Detect which cell encompasses the target text, then output its [X, Y] center coordinate. 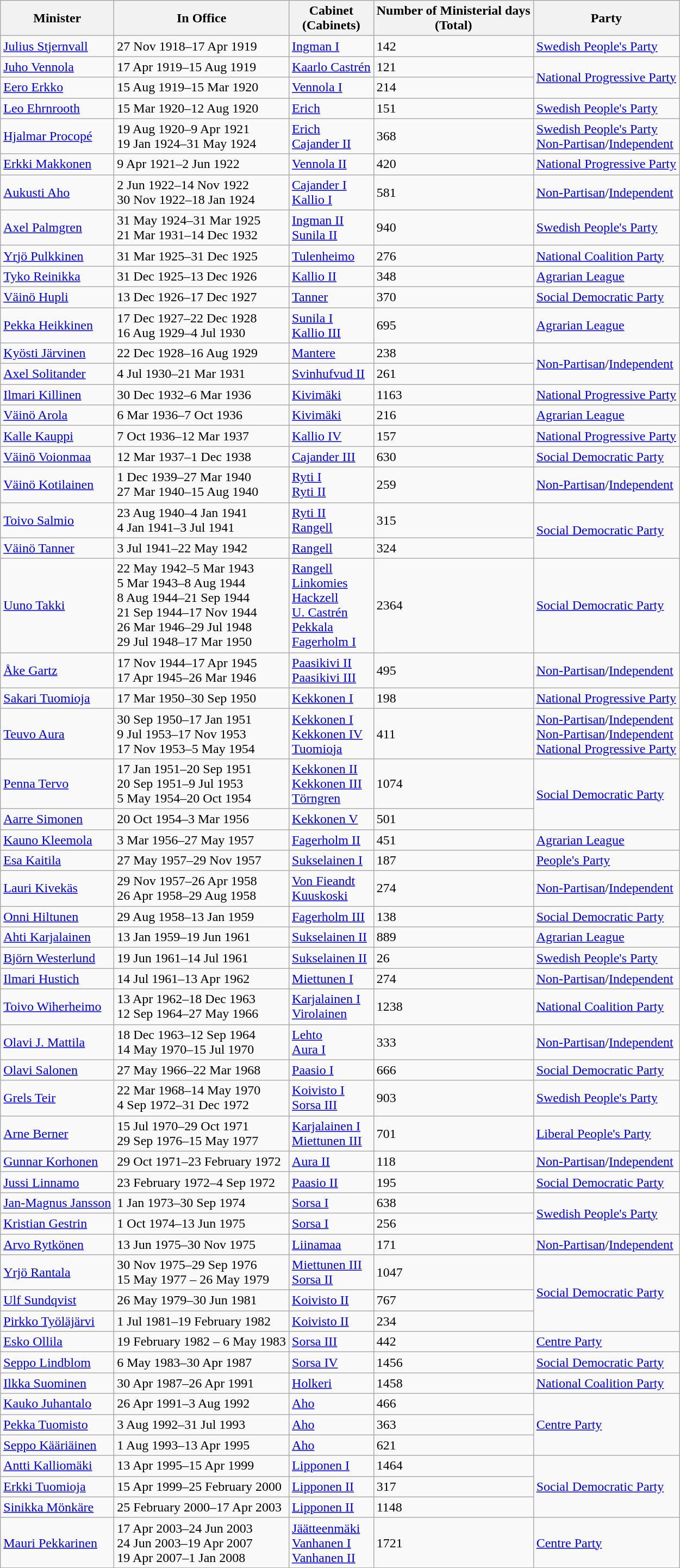
17 Apr 1919–15 Aug 1919 [202, 67]
Seppo Lindblom [58, 1362]
Uuno Takki [58, 606]
Teuvo Aura [58, 733]
198 [453, 698]
Olavi Salonen [58, 1070]
15 Apr 1999–25 February 2000 [202, 1486]
In Office [202, 18]
1074 [453, 783]
Gunnar Korhonen [58, 1161]
348 [453, 276]
31 Mar 1925–31 Dec 1925 [202, 256]
581 [453, 192]
Liinamaa [332, 1245]
638 [453, 1203]
15 Jul 1970–29 Oct 197129 Sep 1976–15 May 1977 [202, 1133]
4 Jul 1930–21 Mar 1931 [202, 374]
14 Jul 1961–13 Apr 1962 [202, 979]
Sukselainen I [332, 861]
Pekka Heikkinen [58, 325]
Kallio II [332, 276]
Pekka Tuomisto [58, 1424]
216 [453, 415]
Sorsa III [332, 1342]
22 Dec 1928–16 Aug 1929 [202, 353]
Aura II [332, 1161]
Björn Westerlund [58, 958]
17 Mar 1950–30 Sep 1950 [202, 698]
261 [453, 374]
22 May 1942–5 Mar 19435 Mar 1943–8 Aug 19448 Aug 1944–21 Sep 194421 Sep 1944–17 Nov 194426 Mar 1946–29 Jul 194829 Jul 1948–17 Mar 1950 [202, 606]
29 Nov 1957–26 Apr 195826 Apr 1958–29 Aug 1958 [202, 888]
411 [453, 733]
3 Mar 1956–27 May 1957 [202, 840]
27 May 1957–29 Nov 1957 [202, 861]
Axel Solitander [58, 374]
187 [453, 861]
2 Jun 1922–14 Nov 192230 Nov 1922–18 Jan 1924 [202, 192]
RangellLinkomiesHackzellU. CastrénPekkalaFagerholm I [332, 606]
Swedish People's PartyNon-Partisan/Independent [606, 136]
Karjalainen IMiettunen III [332, 1133]
30 Sep 1950–17 Jan 19519 Jul 1953–17 Nov 195317 Nov 1953–5 May 1954 [202, 733]
ErichCajander II [332, 136]
Yrjö Rantala [58, 1272]
Svinhufvud II [332, 374]
Kyösti Järvinen [58, 353]
6 May 1983–30 Apr 1987 [202, 1362]
Ilmari Killinen [58, 395]
666 [453, 1070]
442 [453, 1342]
Ilmari Hustich [58, 979]
19 February 1982 – 6 May 1983 [202, 1342]
259 [453, 485]
3 Aug 1992–31 Jul 1993 [202, 1424]
29 Aug 1958–13 Jan 1959 [202, 917]
2364 [453, 606]
30 Apr 1987–26 Apr 1991 [202, 1383]
31 Dec 1925–13 Dec 1926 [202, 276]
Väinö Arola [58, 415]
Miettunen I [332, 979]
315 [453, 520]
Kaarlo Castrén [332, 67]
Yrjö Pulkkinen [58, 256]
23 February 1972–4 Sep 1972 [202, 1182]
1 Jul 1981–19 February 1982 [202, 1321]
People's Party [606, 861]
238 [453, 353]
Lipponen I [332, 1466]
Ingman I [332, 46]
Sakari Tuomioja [58, 698]
695 [453, 325]
Väinö Hupli [58, 297]
29 Oct 1971–23 February 1972 [202, 1161]
31 May 1924–31 Mar 192521 Mar 1931–14 Dec 1932 [202, 227]
Ingman IISunila II [332, 227]
Sinikka Mönkäre [58, 1507]
Eero Erkko [58, 88]
Paasikivi IIPaasikivi III [332, 670]
Number of Ministerial days (Total) [453, 18]
1148 [453, 1507]
Tanner [332, 297]
333 [453, 1042]
13 Jan 1959–19 Jun 1961 [202, 937]
256 [453, 1223]
7 Oct 1936–12 Mar 1937 [202, 436]
Kristian Gestrin [58, 1223]
Erich [332, 108]
118 [453, 1161]
495 [453, 670]
Lauri Kivekäs [58, 888]
20 Oct 1954–3 Mar 1956 [202, 819]
Jussi Linnamo [58, 1182]
27 May 1966–22 Mar 1968 [202, 1070]
23 Aug 1940–4 Jan 19414 Jan 1941–3 Jul 1941 [202, 520]
Kalle Kauppi [58, 436]
LehtoAura I [332, 1042]
466 [453, 1404]
18 Dec 1963–12 Sep 196414 May 1970–15 Jul 1970 [202, 1042]
324 [453, 548]
Toivo Wiherheimo [58, 1007]
Arne Berner [58, 1133]
889 [453, 937]
26 May 1979–30 Jun 1981 [202, 1301]
317 [453, 1486]
22 Mar 1968–14 May 19704 Sep 1972–31 Dec 1972 [202, 1098]
Grels Teir [58, 1098]
17 Dec 1927–22 Dec 192816 Aug 1929–4 Jul 1930 [202, 325]
9 Apr 1921–2 Jun 1922 [202, 164]
27 Nov 1918–17 Apr 1919 [202, 46]
1238 [453, 1007]
Penna Tervo [58, 783]
Esko Ollila [58, 1342]
234 [453, 1321]
Paasio I [332, 1070]
Leo Ehrnrooth [58, 108]
Sorsa IV [332, 1362]
Kauno Kleemola [58, 840]
Koivisto ISorsa III [332, 1098]
Sunila IKallio III [332, 325]
1 Dec 1939–27 Mar 194027 Mar 1940–15 Aug 1940 [202, 485]
Pirkko Työläjärvi [58, 1321]
214 [453, 88]
Jan-Magnus Jansson [58, 1203]
Holkeri [332, 1383]
Vennola I [332, 88]
Kekkonen V [332, 819]
6 Mar 1936–7 Oct 1936 [202, 415]
17 Apr 2003–24 Jun 200324 Jun 2003–19 Apr 200719 Apr 2007–1 Jan 2008 [202, 1542]
Fagerholm III [332, 917]
368 [453, 136]
1464 [453, 1466]
26 [453, 958]
Erkki Tuomioja [58, 1486]
142 [453, 46]
195 [453, 1182]
17 Jan 1951–20 Sep 195120 Sep 1951–9 Jul 19535 May 1954–20 Oct 1954 [202, 783]
Aarre Simonen [58, 819]
13 Jun 1975–30 Nov 1975 [202, 1245]
Väinö Voionmaa [58, 457]
Ahti Karjalainen [58, 937]
1721 [453, 1542]
940 [453, 227]
Erkki Makkonen [58, 164]
621 [453, 1445]
Väinö Tanner [58, 548]
Juho Vennola [58, 67]
903 [453, 1098]
363 [453, 1424]
Axel Palmgren [58, 227]
Miettunen IIISorsa II [332, 1272]
30 Dec 1932–6 Mar 1936 [202, 395]
Cajander IKallio I [332, 192]
JäätteenmäkiVanhanen IVanhanen II [332, 1542]
Ryti IIRangell [332, 520]
Von FieandtKuuskoski [332, 888]
Karjalainen IVirolainen [332, 1007]
Mauri Pekkarinen [58, 1542]
Non-Partisan/IndependentNon-Partisan/IndependentNational Progressive Party [606, 733]
Cabinet(Cabinets) [332, 18]
121 [453, 67]
Julius Stjernvall [58, 46]
1 Oct 1974–13 Jun 1975 [202, 1223]
30 Nov 1975–29 Sep 197615 May 1977 – 26 May 1979 [202, 1272]
1 Aug 1993–13 Apr 1995 [202, 1445]
Kekkonen I [332, 698]
Fagerholm II [332, 840]
Väinö Kotilainen [58, 485]
Minister [58, 18]
Hjalmar Procopé [58, 136]
26 Apr 1991–3 Aug 1992 [202, 1404]
Arvo Rytkönen [58, 1245]
Tulenheimo [332, 256]
Rangell [332, 548]
19 Jun 1961–14 Jul 1961 [202, 958]
Aukusti Aho [58, 192]
3 Jul 1941–22 May 1942 [202, 548]
12 Mar 1937–1 Dec 1938 [202, 457]
420 [453, 164]
Vennola II [332, 164]
Cajander III [332, 457]
Toivo Salmio [58, 520]
25 February 2000–17 Apr 2003 [202, 1507]
Esa Kaitila [58, 861]
Åke Gartz [58, 670]
Kekkonen IIKekkonen IIITörngren [332, 783]
151 [453, 108]
15 Mar 1920–12 Aug 1920 [202, 108]
Antti Kalliomäki [58, 1466]
Kauko Juhantalo [58, 1404]
13 Apr 1995–15 Apr 1999 [202, 1466]
Liberal People's Party [606, 1133]
13 Apr 1962–18 Dec 196312 Sep 1964–27 May 1966 [202, 1007]
451 [453, 840]
138 [453, 917]
Ilkka Suominen [58, 1383]
Ryti IRyti II [332, 485]
171 [453, 1245]
Seppo Kääriäinen [58, 1445]
276 [453, 256]
13 Dec 1926–17 Dec 1927 [202, 297]
Paasio II [332, 1182]
Kallio IV [332, 436]
701 [453, 1133]
1047 [453, 1272]
1458 [453, 1383]
767 [453, 1301]
17 Nov 1944–17 Apr 194517 Apr 1945–26 Mar 1946 [202, 670]
501 [453, 819]
Onni Hiltunen [58, 917]
1163 [453, 395]
157 [453, 436]
Kekkonen IKekkonen IVTuomioja [332, 733]
Mantere [332, 353]
630 [453, 457]
Olavi J. Mattila [58, 1042]
Tyko Reinikka [58, 276]
Ulf Sundqvist [58, 1301]
1 Jan 1973–30 Sep 1974 [202, 1203]
19 Aug 1920–9 Apr 192119 Jan 1924–31 May 1924 [202, 136]
370 [453, 297]
Party [606, 18]
15 Aug 1919–15 Mar 1920 [202, 88]
1456 [453, 1362]
